From the cell containing the given text, extract its center point as [x, y] coordinate. 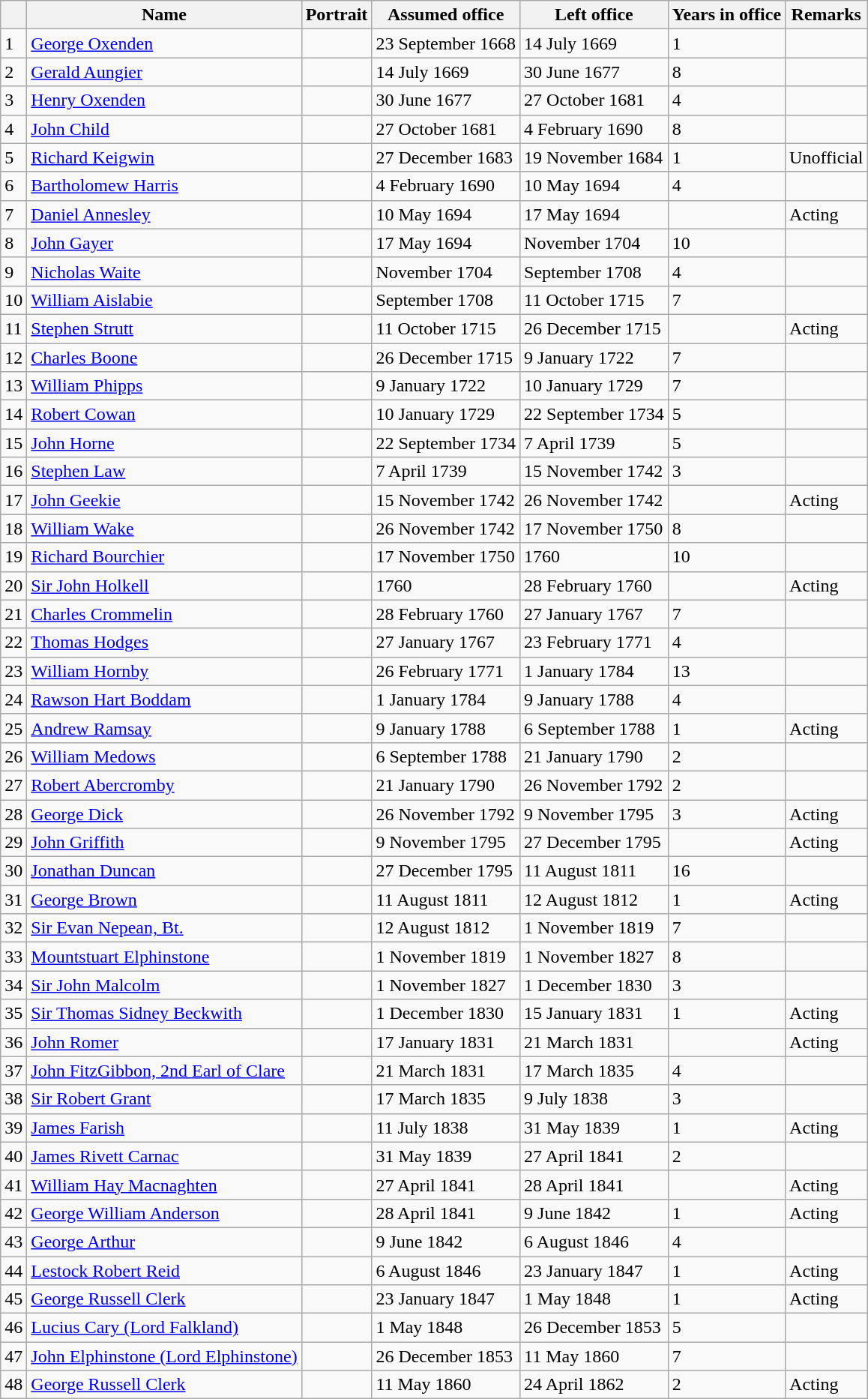
36 [13, 1042]
John Horne [164, 443]
George Dick [164, 813]
Portrait [337, 15]
John Gayer [164, 243]
19 [13, 557]
46 [13, 1328]
9 July 1838 [594, 1099]
6 [13, 186]
40 [13, 1156]
Lestock Robert Reid [164, 1271]
William Phipps [164, 386]
34 [13, 985]
Henry Oxenden [164, 100]
William Hornby [164, 671]
23 February 1771 [594, 643]
Left office [594, 15]
11 [13, 328]
14 [13, 415]
Sir Thomas Sidney Beckwith [164, 1014]
George Arthur [164, 1242]
26 [13, 756]
Sir John Malcolm [164, 985]
William Aislabie [164, 300]
Stephen Strutt [164, 328]
38 [13, 1099]
Years in office [726, 15]
Richard Bourchier [164, 557]
26 February 1771 [446, 671]
29 [13, 843]
Richard Keigwin [164, 157]
15 [13, 443]
9 [13, 271]
Unofficial [826, 157]
Mountstuart Elphinstone [164, 957]
Sir Robert Grant [164, 1099]
William Wake [164, 529]
John FitzGibbon, 2nd Earl of Clare [164, 1071]
George William Anderson [164, 1213]
22 [13, 643]
32 [13, 928]
17 [13, 500]
John Griffith [164, 843]
William Medows [164, 756]
Jonathan Duncan [164, 871]
Bartholomew Harris [164, 186]
John Romer [164, 1042]
Charles Crommelin [164, 614]
Assumed office [446, 15]
30 [13, 871]
45 [13, 1299]
24 April 1862 [594, 1385]
Sir John Holkell [164, 586]
25 [13, 728]
28 [13, 813]
Robert Abercromby [164, 785]
43 [13, 1242]
Remarks [826, 15]
48 [13, 1385]
19 November 1684 [594, 157]
21 [13, 614]
Charles Boone [164, 358]
42 [13, 1213]
Rawson Hart Boddam [164, 699]
33 [13, 957]
24 [13, 699]
15 January 1831 [594, 1014]
23 September 1668 [446, 43]
William Hay Macnaghten [164, 1185]
47 [13, 1356]
23 [13, 671]
41 [13, 1185]
17 January 1831 [446, 1042]
Name [164, 15]
18 [13, 529]
Daniel Annesley [164, 214]
31 [13, 900]
39 [13, 1128]
George Oxenden [164, 43]
Stephen Law [164, 472]
20 [13, 586]
12 [13, 358]
44 [13, 1271]
Robert Cowan [164, 415]
Lucius Cary (Lord Falkland) [164, 1328]
Thomas Hodges [164, 643]
John Elphinstone (Lord Elphinstone) [164, 1356]
11 July 1838 [446, 1128]
John Child [164, 129]
27 [13, 785]
Gerald Aungier [164, 72]
James Farish [164, 1128]
Andrew Ramsay [164, 728]
Sir Evan Nepean, Bt. [164, 928]
35 [13, 1014]
George Brown [164, 900]
Nicholas Waite [164, 271]
27 December 1683 [446, 157]
John Geekie [164, 500]
James Rivett Carnac [164, 1156]
37 [13, 1071]
